Return the [X, Y] coordinate for the center point of the cell that contains the specified text.  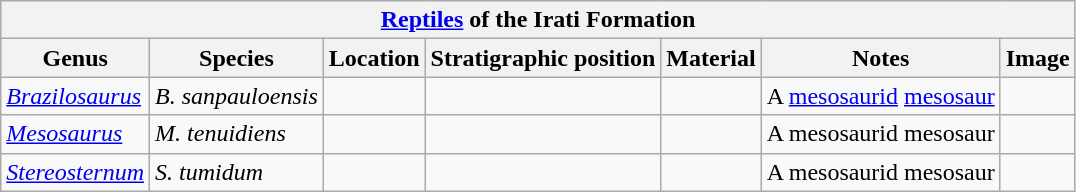
B. sanpauloensis [237, 96]
Stereosternum [76, 172]
Mesosaurus [76, 134]
Species [237, 58]
Stratigraphic position [543, 58]
Genus [76, 58]
Location [374, 58]
Notes [880, 58]
Reptiles of the Irati Formation [538, 20]
M. tenuidiens [237, 134]
Material [711, 58]
Brazilosaurus [76, 96]
Image [1038, 58]
S. tumidum [237, 172]
